Search for the cell housing the specified text and yield its (x, y) center coordinate. 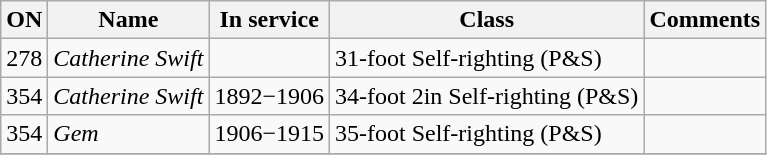
31-foot Self-righting (P&S) (486, 58)
Comments (705, 20)
34-foot 2in Self-righting (P&S) (486, 96)
Class (486, 20)
278 (24, 58)
Name (128, 20)
ON (24, 20)
1906−1915 (270, 134)
Gem (128, 134)
1892−1906 (270, 96)
35-foot Self-righting (P&S) (486, 134)
In service (270, 20)
